Detect which cell encompasses the target text, then output its [x, y] center coordinate. 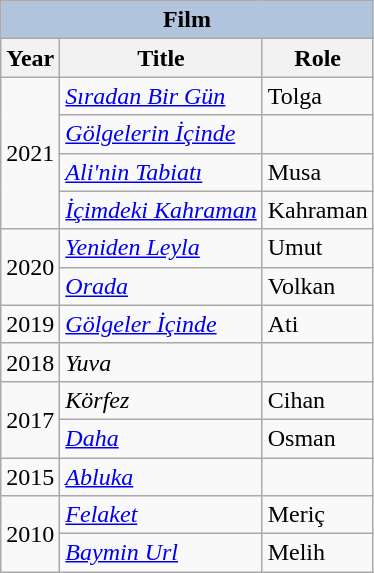
Yeniden Leyla [161, 248]
Melih [318, 553]
Baymin Url [161, 553]
Tolga [318, 96]
İçimdeki Kahraman [161, 210]
Osman [318, 438]
Kahraman [318, 210]
2020 [30, 267]
2017 [30, 419]
Role [318, 58]
2018 [30, 362]
Umut [318, 248]
Film [187, 20]
2015 [30, 477]
2010 [30, 534]
Körfez [161, 400]
Ali'nin Tabiatı [161, 172]
Title [161, 58]
Meriç [318, 515]
Year [30, 58]
Ati [318, 324]
Abluka [161, 477]
Cihan [318, 400]
Musa [318, 172]
Yuva [161, 362]
Daha [161, 438]
2019 [30, 324]
Orada [161, 286]
Gölgeler İçinde [161, 324]
Volkan [318, 286]
2021 [30, 153]
Gölgelerin İçinde [161, 134]
Sıradan Bir Gün [161, 96]
Felaket [161, 515]
